Capture the cell that displays the provided text and extract its [X, Y] central coordinate. 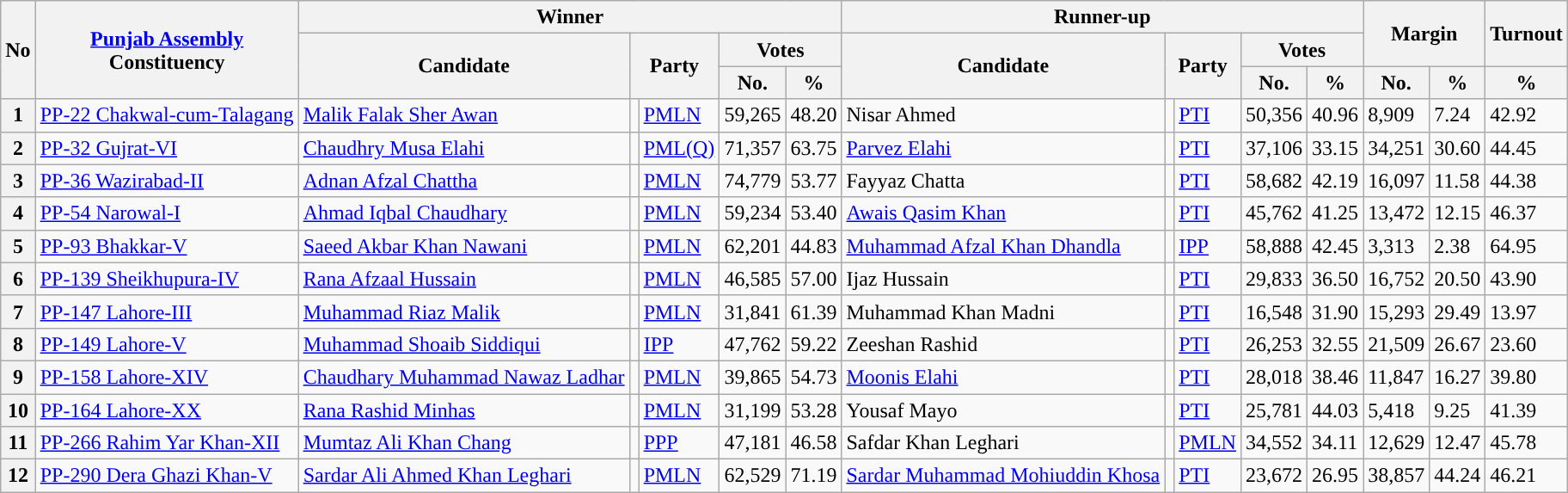
57.00 [813, 279]
Adnan Afzal Chattha [464, 181]
Winner [570, 17]
Zeeshan Rashid [1003, 344]
46,585 [753, 279]
47,181 [753, 443]
34.11 [1336, 443]
PP-32 Gujrat-VI [167, 148]
Chaudhry Musa Elahi [464, 148]
6 [18, 279]
4 [18, 213]
8,909 [1396, 115]
44.83 [813, 246]
44.03 [1336, 410]
Muhammad Riaz Malik [464, 311]
38.46 [1336, 377]
Moonis Elahi [1003, 377]
28,018 [1274, 377]
Ahmad Iqbal Chaudhary [464, 213]
2 [18, 148]
62,201 [753, 246]
13,472 [1396, 213]
29.49 [1458, 311]
33.15 [1336, 148]
53.28 [813, 410]
PP-93 Bhakkar-V [167, 246]
Awais Qasim Khan [1003, 213]
43.90 [1527, 279]
39.80 [1527, 377]
Nisar Ahmed [1003, 115]
45,762 [1274, 213]
13.97 [1527, 311]
Rana Afzaal Hussain [464, 279]
32.55 [1336, 344]
8 [18, 344]
53.40 [813, 213]
59,265 [753, 115]
PP-164 Lahore-XX [167, 410]
PP-158 Lahore-XIV [167, 377]
PP-266 Rahim Yar Khan-XII [167, 443]
12.47 [1458, 443]
39,865 [753, 377]
10 [18, 410]
42.92 [1527, 115]
25,781 [1274, 410]
74,779 [753, 181]
PP-290 Dera Ghazi Khan-V [167, 476]
58,888 [1274, 246]
48.20 [813, 115]
Saeed Akbar Khan Nawani [464, 246]
5,418 [1396, 410]
47,762 [753, 344]
46.21 [1527, 476]
Turnout [1527, 34]
59.22 [813, 344]
Chaudhary Muhammad Nawaz Ladhar [464, 377]
11 [18, 443]
PP-149 Lahore-V [167, 344]
54.73 [813, 377]
PP-147 Lahore-III [167, 311]
Safdar Khan Leghari [1003, 443]
36.50 [1336, 279]
46.58 [813, 443]
12,629 [1396, 443]
Fayyaz Chatta [1003, 181]
59,234 [753, 213]
PML(Q) [679, 148]
31.90 [1336, 311]
12.15 [1458, 213]
30.60 [1458, 148]
20.50 [1458, 279]
46.37 [1527, 213]
26.67 [1458, 344]
71,357 [753, 148]
26,253 [1274, 344]
41.39 [1527, 410]
53.77 [813, 181]
Parvez Elahi [1003, 148]
Malik Falak Sher Awan [464, 115]
23,672 [1274, 476]
63.75 [813, 148]
Muhammad Shoaib Siddiqui [464, 344]
44.24 [1458, 476]
61.39 [813, 311]
Rana Rashid Minhas [464, 410]
31,841 [753, 311]
1 [18, 115]
PP-22 Chakwal-cum-Talagang [167, 115]
37,106 [1274, 148]
3,313 [1396, 246]
16.27 [1458, 377]
23.60 [1527, 344]
PP-36 Wazirabad-II [167, 181]
7 [18, 311]
21,509 [1396, 344]
42.45 [1336, 246]
44.45 [1527, 148]
PP-139 Sheikhupura-IV [167, 279]
31,199 [753, 410]
42.19 [1336, 181]
2.38 [1458, 246]
44.38 [1527, 181]
41.25 [1336, 213]
3 [18, 181]
9.25 [1458, 410]
38,857 [1396, 476]
5 [18, 246]
50,356 [1274, 115]
45.78 [1527, 443]
Runner-up [1102, 17]
Sardar Ali Ahmed Khan Leghari [464, 476]
11,847 [1396, 377]
26.95 [1336, 476]
Punjab AssemblyConstituency [167, 50]
12 [18, 476]
Ijaz Hussain [1003, 279]
PPP [679, 443]
16,752 [1396, 279]
Mumtaz Ali Khan Chang [464, 443]
No [18, 50]
Sardar Muhammad Mohiuddin Khosa [1003, 476]
Yousaf Mayo [1003, 410]
29,833 [1274, 279]
64.95 [1527, 246]
34,251 [1396, 148]
15,293 [1396, 311]
58,682 [1274, 181]
40.96 [1336, 115]
Muhammad Khan Madni [1003, 311]
PP-54 Narowal-I [167, 213]
34,552 [1274, 443]
7.24 [1458, 115]
11.58 [1458, 181]
Muhammad Afzal Khan Dhandla [1003, 246]
62,529 [753, 476]
16,097 [1396, 181]
16,548 [1274, 311]
Margin [1424, 34]
71.19 [813, 476]
9 [18, 377]
